Output the [X, Y] coordinate of the center of the cell containing the given text.  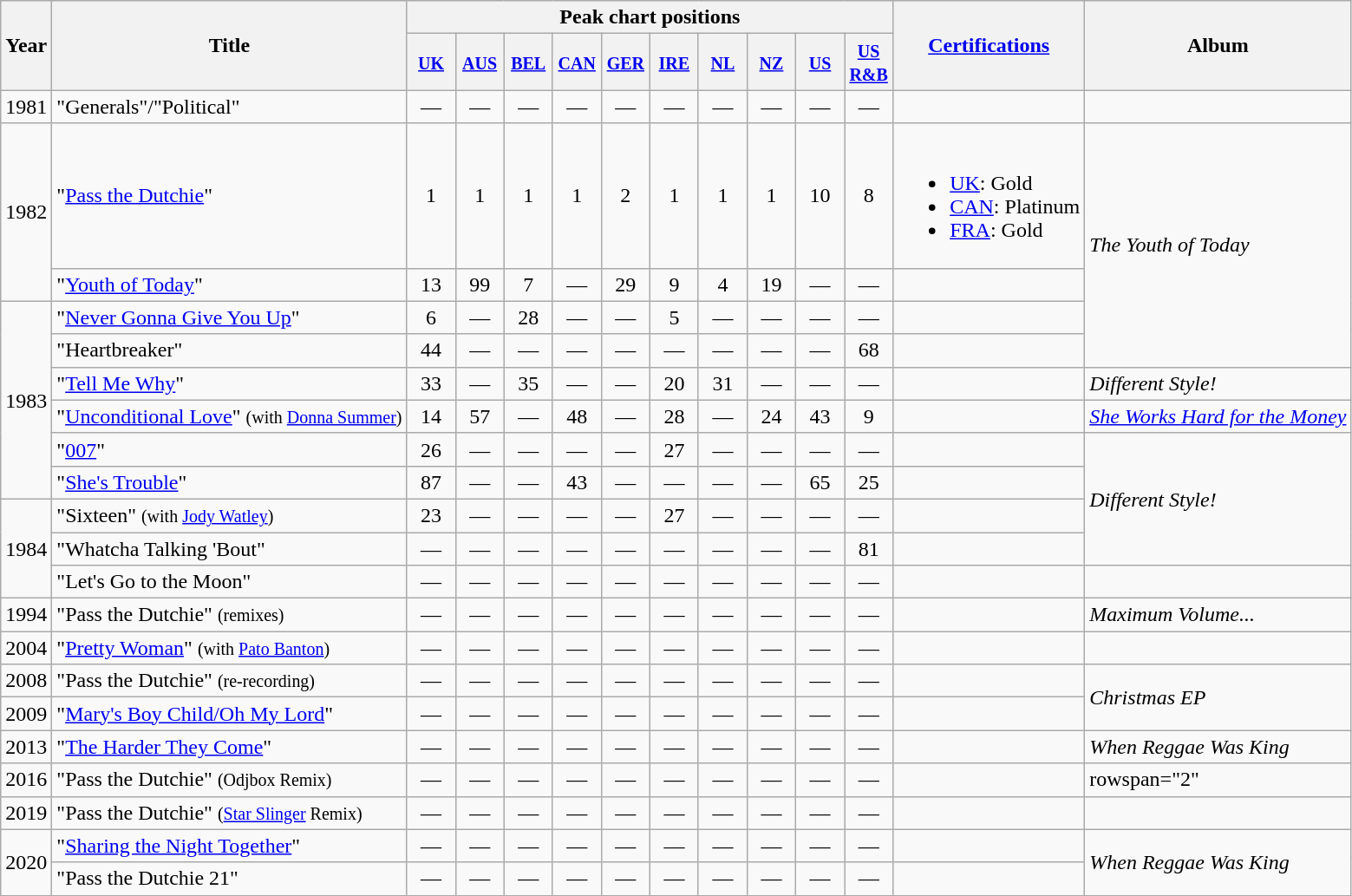
Maximum Volume... [1218, 615]
AUS [480, 62]
10 [820, 196]
35 [528, 383]
81 [869, 549]
"Mary's Boy Child/Oh My Lord" [229, 714]
2016 [26, 780]
99 [480, 284]
"Sharing the Night Together" [229, 846]
14 [431, 416]
CAN [577, 62]
"Whatcha Talking 'Bout" [229, 549]
25 [869, 482]
"The Harder They Come" [229, 747]
"Pass the Dutchie" (remixes) [229, 615]
Album [1218, 45]
87 [431, 482]
"Tell Me Why" [229, 383]
NZ [771, 62]
26 [431, 449]
Certifications [989, 45]
57 [480, 416]
"Never Gonna Give You Up" [229, 317]
"Pretty Woman" (with Pato Banton) [229, 648]
"Generals"/"Political" [229, 107]
IRE [674, 62]
"Pass the Dutchie 21" [229, 879]
5 [674, 317]
2009 [26, 714]
"Sixteen" (with Jody Watley) [229, 515]
GER [625, 62]
33 [431, 383]
US [820, 62]
1983 [26, 400]
"Pass the Dutchie" (Star Slinger Remix) [229, 813]
2008 [26, 681]
Christmas EP [1218, 697]
1984 [26, 548]
BEL [528, 62]
Title [229, 45]
rowspan="2" [1218, 780]
UK [431, 62]
2020 [26, 862]
1994 [26, 615]
Year [26, 45]
"Pass the Dutchie" [229, 196]
2019 [26, 813]
68 [869, 350]
The Youth of Today [1218, 245]
31 [722, 383]
"She's Trouble" [229, 482]
UK: GoldCAN: PlatinumFRA: Gold [989, 196]
4 [722, 284]
"Unconditional Love" (with Donna Summer) [229, 416]
7 [528, 284]
"Youth of Today" [229, 284]
"007" [229, 449]
1982 [26, 212]
She Works Hard for the Money [1218, 416]
29 [625, 284]
13 [431, 284]
"Let's Go to the Moon" [229, 582]
2013 [26, 747]
2 [625, 196]
19 [771, 284]
NL [722, 62]
65 [820, 482]
44 [431, 350]
24 [771, 416]
8 [869, 196]
"Pass the Dutchie" (Odjbox Remix) [229, 780]
1981 [26, 107]
"Heartbreaker" [229, 350]
48 [577, 416]
2004 [26, 648]
US R&B [869, 62]
"Pass the Dutchie" (re-recording) [229, 681]
23 [431, 515]
6 [431, 317]
20 [674, 383]
Peak chart positions [650, 17]
